For the text-containing cell, return its midpoint in (X, Y) coordinate format. 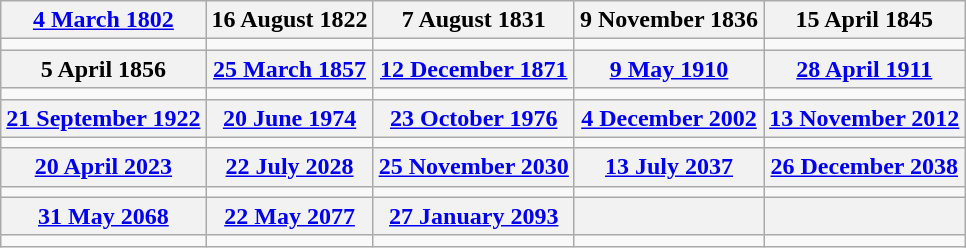
4 December 2002 (668, 118)
26 December 2038 (864, 167)
27 January 2093 (474, 216)
28 April 1911 (864, 69)
4 March 1802 (104, 20)
21 September 1922 (104, 118)
20 June 1974 (290, 118)
22 July 2028 (290, 167)
7 August 1831 (474, 20)
9 May 1910 (668, 69)
12 December 1871 (474, 69)
20 April 2023 (104, 167)
22 May 2077 (290, 216)
25 November 2030 (474, 167)
9 November 1836 (668, 20)
5 April 1856 (104, 69)
25 March 1857 (290, 69)
23 October 1976 (474, 118)
13 July 2037 (668, 167)
13 November 2012 (864, 118)
16 August 1822 (290, 20)
15 April 1845 (864, 20)
31 May 2068 (104, 216)
